Output the [x, y] coordinate of the center of the cell containing the given text.  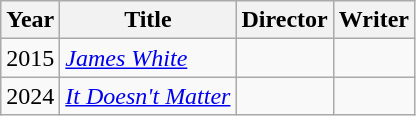
Year [30, 20]
2024 [30, 96]
Title [148, 20]
Director [284, 20]
2015 [30, 58]
Writer [374, 20]
James White [148, 58]
It Doesn't Matter [148, 96]
